Detect which cell encompasses the target text, then output its (x, y) center coordinate. 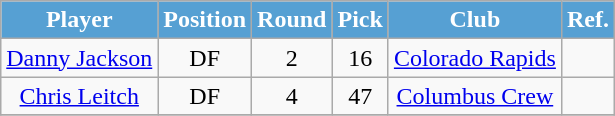
Colorado Rapids (474, 58)
Round (292, 20)
Columbus Crew (474, 96)
Position (205, 20)
Danny Jackson (80, 58)
Club (474, 20)
Chris Leitch (80, 96)
Ref. (588, 20)
2 (292, 58)
4 (292, 96)
16 (360, 58)
Player (80, 20)
Pick (360, 20)
47 (360, 96)
